Capture the cell that displays the provided text and extract its [x, y] central coordinate. 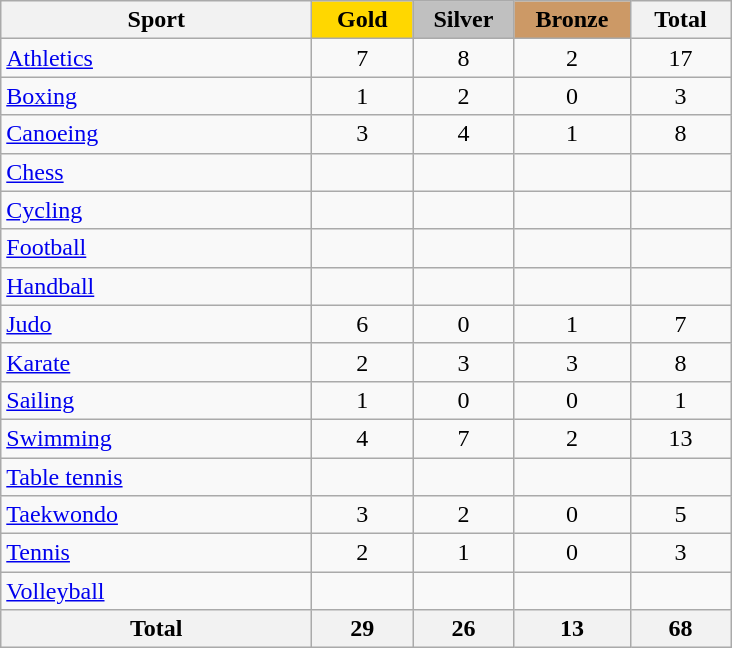
Canoeing [156, 134]
Sport [156, 20]
Swimming [156, 438]
Gold [362, 20]
Boxing [156, 96]
Silver [464, 20]
Sailing [156, 400]
Volleyball [156, 591]
Football [156, 248]
Athletics [156, 58]
26 [464, 629]
Judo [156, 324]
Chess [156, 172]
5 [680, 515]
Handball [156, 286]
Tennis [156, 553]
6 [362, 324]
Taekwondo [156, 515]
Bronze [572, 20]
68 [680, 629]
Table tennis [156, 477]
Cycling [156, 210]
29 [362, 629]
Karate [156, 362]
17 [680, 58]
